Identify which cell holds the provided text, then report its (X, Y) central coordinate. 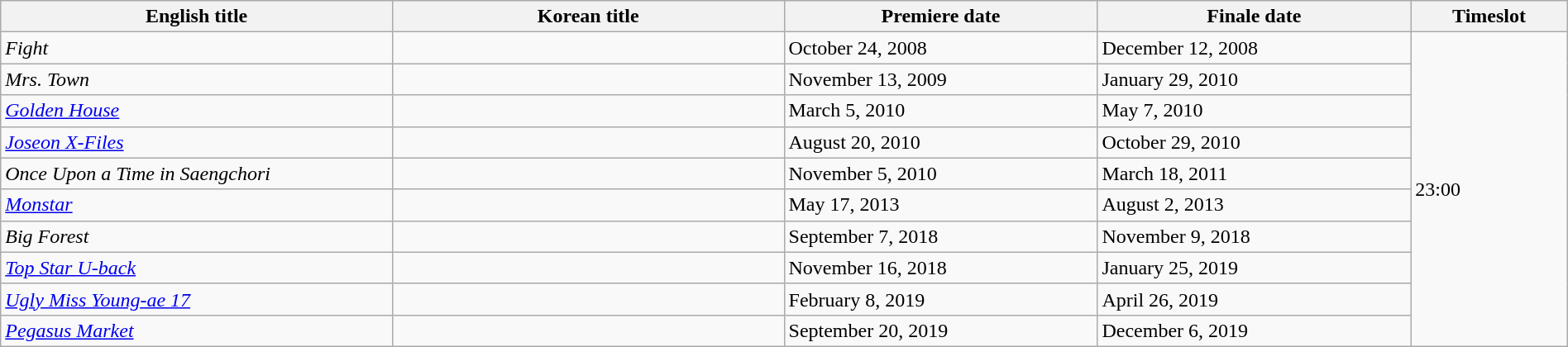
April 26, 2019 (1254, 299)
March 5, 2010 (941, 111)
Monstar (197, 205)
October 24, 2008 (941, 48)
December 6, 2019 (1254, 330)
Joseon X-Files (197, 142)
August 2, 2013 (1254, 205)
May 17, 2013 (941, 205)
May 7, 2010 (1254, 111)
February 8, 2019 (941, 299)
Korean title (588, 17)
Once Upon a Time in Saengchori (197, 173)
December 12, 2008 (1254, 48)
January 25, 2019 (1254, 268)
Golden House (197, 111)
March 18, 2011 (1254, 173)
Premiere date (941, 17)
January 29, 2010 (1254, 79)
November 16, 2018 (941, 268)
Pegasus Market (197, 330)
November 5, 2010 (941, 173)
English title (197, 17)
Top Star U-back (197, 268)
October 29, 2010 (1254, 142)
August 20, 2010 (941, 142)
23:00 (1489, 190)
Fight (197, 48)
November 13, 2009 (941, 79)
September 20, 2019 (941, 330)
November 9, 2018 (1254, 236)
Ugly Miss Young-ae 17 (197, 299)
Finale date (1254, 17)
September 7, 2018 (941, 236)
Big Forest (197, 236)
Timeslot (1489, 17)
Mrs. Town (197, 79)
